From the cell containing the given text, extract its center point as (X, Y) coordinate. 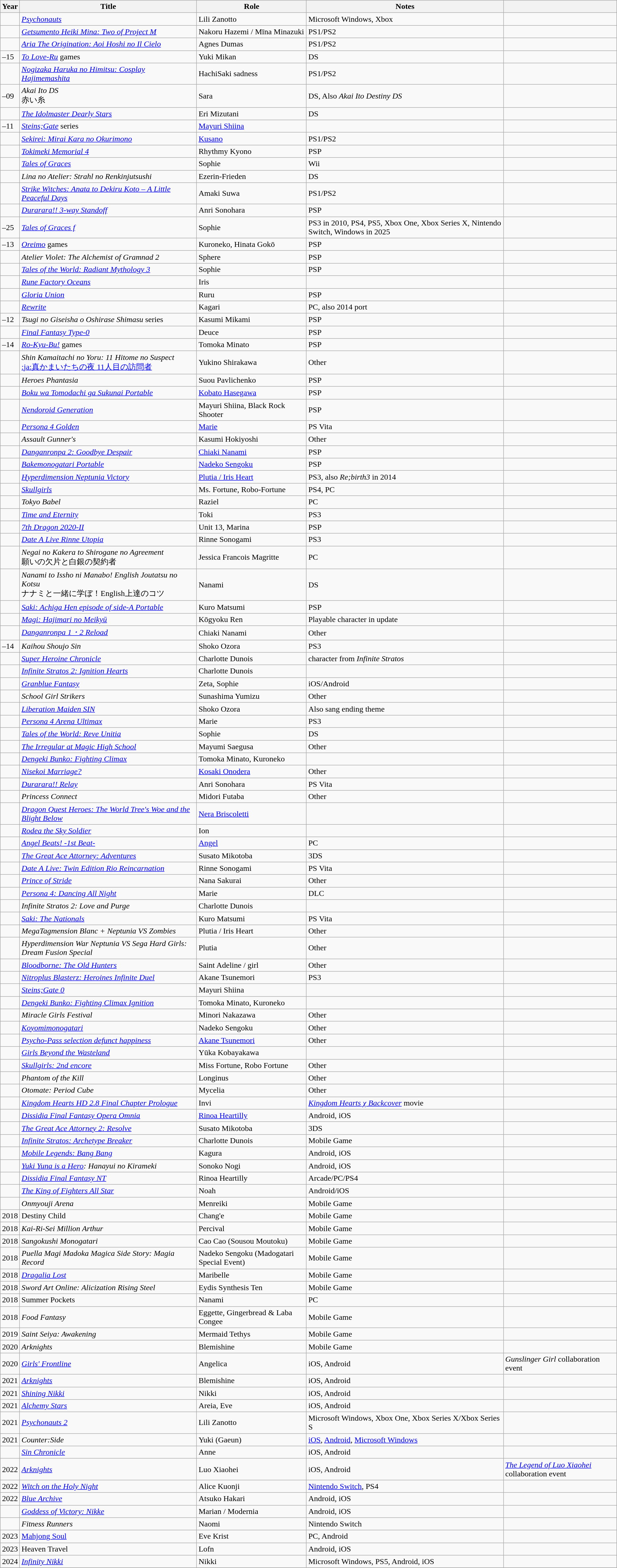
Microsoft Windows, Xbox One, Xbox Series X/Xbox Series S (405, 1423)
Dengeki Bunko: Fighting Climax Ignition (108, 1003)
Tales of Graces f (108, 227)
Eggette, Gingerbread & Laba Congee (252, 1317)
Hyperdimension Neptunia Victory (108, 477)
Skullgirls (108, 489)
Toki (252, 515)
Persona 4: Dancing All Night (108, 893)
Eri Mizutani (252, 114)
Psychonauts 2 (108, 1423)
Raziel (252, 502)
Nera Briscoletti (252, 814)
Anne (252, 1452)
Onmyouji Arena (108, 1203)
Princess Connect (108, 797)
Kusano (252, 139)
Persona 4 Arena Ultimax (108, 721)
Final Fantasy Type-0 (108, 332)
Notes (405, 7)
To Love-Ru games (108, 57)
Kōgyoku Ren (252, 619)
Yukino Shirakawa (252, 363)
Psycho-Pass selection defunct happiness (108, 1040)
Zeta, Sophie (252, 684)
Bloodborne: The Old Hunters (108, 965)
Gunslinger Girl collaboration event (560, 1363)
Areia, Eve (252, 1406)
Yūka Kobayakawa (252, 1053)
Infinite Stratos 2: Love and Purge (108, 906)
Angel (252, 843)
Kai-Ri-Sei Million Arthur (108, 1228)
Eydis Synthesis Ten (252, 1287)
HachiSaki sadness (252, 74)
Oreimo games (108, 244)
Atelier Violet: The Alchemist of Gramnad 2 (108, 257)
Nakoru Hazemi / Mīna Minazuki (252, 32)
Tomoka Minato (252, 345)
Android/iOS (405, 1191)
DLC (405, 893)
Liberation Maiden SIN (108, 709)
Hyperdimension War Neptunia VS Sega Hard Girls: Dream Fusion Special (108, 948)
Girls' Frontline (108, 1363)
Tales of the World: Reve Unitia (108, 734)
Tsugi no Giseisha o Oshirase Shimasu series (108, 320)
Dissidia Final Fantasy Opera Omnia (108, 1115)
Shining Nikki (108, 1393)
Sunashima Yumizu (252, 696)
PS4, PC (405, 489)
Nogizaka Haruka no Himitsu: Cosplay Hajimemashita (108, 74)
–13 (10, 244)
Nitroplus Blasterz: Heroines Infinite Duel (108, 978)
Longinus (252, 1078)
Kaihou Shoujo Sin (108, 646)
Yuki (Gaeun) (252, 1440)
Kingdom Hearts χ Backcover movie (405, 1103)
Saki: The Nationals (108, 918)
Also sang ending theme (405, 709)
Shin Kamaitachi no Yoru: 11 Hitome no Suspect:ja:真かまいたちの夜 11人目の訪問者 (108, 363)
Microsoft Windows, PS5, Android, iOS (405, 1561)
Lina no Atelier: Strahl no Renkinjutsushi (108, 176)
Destiny Child (108, 1216)
Persona 4 Golden (108, 427)
PC, Android (405, 1536)
Time and Eternity (108, 515)
Granblue Fantasy (108, 684)
Tokimeki Memorial 4 (108, 151)
Iris (252, 282)
Bakemonogatari Portable (108, 464)
The King of Fighters All Star (108, 1191)
Ro-Kyu-Bu! games (108, 345)
Rewrite (108, 307)
2024 (10, 1561)
Counter:Side (108, 1440)
Kingdom Hearts HD 2.8 Final Chapter Prologue (108, 1103)
Nisekoi Marriage? (108, 772)
character from Infinite Stratos (405, 659)
Girls Beyond the Wasteland (108, 1053)
Jessica Francois Magritte (252, 557)
Mermaid Tethys (252, 1334)
Kasumi Hokiyoshi (252, 439)
Miss Fortune, Robo Fortune (252, 1065)
Yuki Yuna is a Hero: Hanayui no Kirameki (108, 1166)
Title (108, 7)
Alice Kuonji (252, 1486)
Rhythmy Kyono (252, 151)
The Legend of Luo Xiaohei collaboration event (560, 1469)
Angelica (252, 1363)
Goddess of Victory: Nikke (108, 1511)
Phantom of the Kill (108, 1078)
Kasumi Mikami (252, 320)
Saint Adeline / girl (252, 965)
Noah (252, 1191)
Date A Live Rinne Utopia (108, 540)
2019 (10, 1334)
Microsoft Windows, Xbox (405, 19)
Food Fantasy (108, 1317)
Fitness Runners (108, 1524)
Year (10, 7)
Koyomimonogatari (108, 1028)
Rune Factory Oceans (108, 282)
Sara (252, 96)
Arcade/PC/PS4 (405, 1178)
Dissidia Final Fantasy NT (108, 1178)
Steins;Gate series (108, 126)
Tales of Graces (108, 164)
Wii (405, 164)
Psychonauts (108, 19)
Menreiki (252, 1203)
Summer Pockets (108, 1300)
Blue Archive (108, 1499)
Negai no Kakera to Shirogane no Agreement願いの欠片と白銀の契約者 (108, 557)
Maribelle (252, 1275)
Tales of the World: Radiant Mythology 3 (108, 269)
The Irregular at Magic High School (108, 747)
DS, Also Akai Ito Destiny DS (405, 96)
Chang'e (252, 1216)
Aria The Origination: Aoi Hoshi no Il Cielo (108, 44)
Kobato Hasegawa (252, 393)
PS3 in 2010, PS4, PS5, Xbox One, Xbox Series X, Nintendo Switch, Windows in 2025 (405, 227)
–11 (10, 126)
The Great Ace Attorney: Adventures (108, 856)
Eve Krist (252, 1536)
iOS/Android (405, 684)
Ezerin-Frieden (252, 176)
Deuce (252, 332)
Alchemy Stars (108, 1406)
Magi: Hajimari no Meikyū (108, 619)
Otomate: Period Cube (108, 1090)
iOS, Android, Microsoft Windows (405, 1440)
–09 (10, 96)
Mobile Legends: Bang Bang (108, 1153)
Steins;Gate 0 (108, 990)
MegaTagmension Blanc + Neptunia VS Zombies (108, 931)
Mayuri Shiina, Black Rock Shooter (252, 409)
Plutia (252, 948)
Durarara!! 3-way Standoff (108, 210)
–15 (10, 57)
–12 (10, 320)
Nana Sakurai (252, 881)
Puella Magi Madoka Magica Side Story: Magia Record (108, 1258)
7th Dragon 2020-II (108, 527)
Saint Seiya: Awakening (108, 1334)
School Girl Strikers (108, 696)
Invi (252, 1103)
Boku wa Tomodachi ga Sukunai Portable (108, 393)
Mayumi Saegusa (252, 747)
Prince of Stride (108, 881)
Rodea the Sky Soldier (108, 831)
Sekirei: Mirai Kara no Okurimono (108, 139)
Lofn (252, 1549)
Danganronpa 2: Goodbye Despair (108, 452)
Danganronpa 1・2 Reload (108, 633)
Akai Ito DS赤い糸 (108, 96)
Amaki Suwa (252, 193)
Gloria Union (108, 294)
–25 (10, 227)
Sin Chronicle (108, 1452)
Kagari (252, 307)
Midori Futaba (252, 797)
Dragon Quest Heroes: The World Tree's Woe and the Blight Below (108, 814)
The Great Ace Attorney 2: Resolve (108, 1128)
Suou Pavlichenko (252, 380)
Dragalia Lost (108, 1275)
Dengeki Bunko: Fighting Climax (108, 759)
Minori Nakazawa (252, 1015)
Nintendo Switch, PS4 (405, 1486)
Super Heroine Chronicle (108, 659)
Naomi (252, 1524)
Yuki Mikan (252, 57)
Kosaki Onodera (252, 772)
Witch on the Holy Night (108, 1486)
Getsumento Heiki Mina: Two of Project M (108, 32)
Sangokushi Monogatari (108, 1241)
Ruru (252, 294)
Durarara!! Relay (108, 784)
Luo Xiaohei (252, 1469)
Skullgirls: 2nd encore (108, 1065)
Ms. Fortune, Robo-Fortune (252, 489)
Strike Witches: Anata to Dekiru Koto – A Little Peaceful Days (108, 193)
Nadeko Sengoku (Madogatari Special Event) (252, 1258)
Infinity Nikki (108, 1561)
Ion (252, 831)
Tokyo Babel (108, 502)
Unit 13, Marina (252, 527)
Marian / Modernia (252, 1511)
Agnes Dumas (252, 44)
Cao Cao (Sousou Moutoku) (252, 1241)
Nanami to Issho ni Manabo! English Joutatsu no Kotsuナナミと一緒に学ぼ！English上達のコツ (108, 585)
Date A Live: Twin Edition Rio Reincarnation (108, 868)
Mahjong Soul (108, 1536)
Infinite Stratos 2: Ignition Hearts (108, 671)
Atsuko Hakari (252, 1499)
Nendoroid Generation (108, 409)
Heaven Travel (108, 1549)
Miracle Girls Festival (108, 1015)
The Idolmaster Dearly Stars (108, 114)
Sword Art Online: Alicization Rising Steel (108, 1287)
Sphere (252, 257)
Sonoko Nogi (252, 1166)
PS3, also Re;birth3 in 2014 (405, 477)
Percival (252, 1228)
Playable character in update (405, 619)
Kagura (252, 1153)
Nintendo Switch (405, 1524)
Heroes Phantasia (108, 380)
Infinite Stratos: Archetype Breaker (108, 1140)
Saki: Achiga Hen episode of side-A Portable (108, 607)
Assault Gunner's (108, 439)
Kuroneko, Hinata Gokō (252, 244)
Angel Beats! -1st Beat- (108, 843)
Role (252, 7)
Mycelia (252, 1090)
PC, also 2014 port (405, 307)
